Find where the given text appears and provide that cell's center as [X, Y] coordinate. 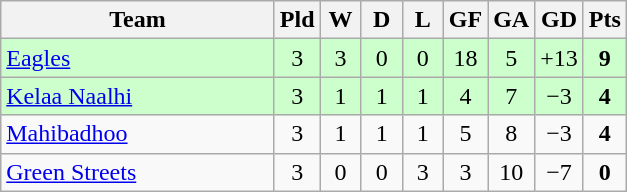
Team [138, 20]
GF [465, 20]
18 [465, 58]
Green Streets [138, 172]
GA [512, 20]
Eagles [138, 58]
W [340, 20]
Pts [604, 20]
GD [560, 20]
−7 [560, 172]
9 [604, 58]
8 [512, 134]
+13 [560, 58]
7 [512, 96]
L [422, 20]
D [382, 20]
Mahibadhoo [138, 134]
Kelaa Naalhi [138, 96]
10 [512, 172]
Pld [297, 20]
